Identify which cell holds the provided text, then report its (X, Y) central coordinate. 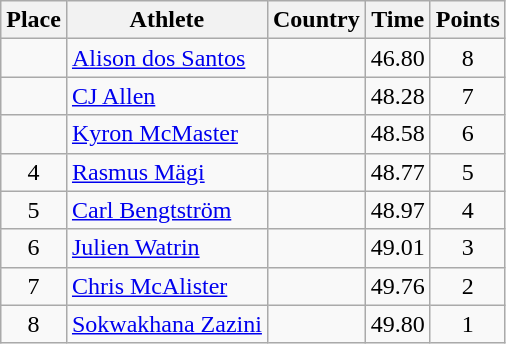
3 (468, 248)
Time (398, 20)
Points (468, 20)
48.28 (398, 96)
Athlete (166, 20)
48.77 (398, 172)
48.58 (398, 134)
49.01 (398, 248)
Rasmus Mägi (166, 172)
CJ Allen (166, 96)
Kyron McMaster (166, 134)
Julien Watrin (166, 248)
Carl Bengtström (166, 210)
1 (468, 324)
49.76 (398, 286)
2 (468, 286)
48.97 (398, 210)
Chris McAlister (166, 286)
Alison dos Santos (166, 58)
Place (34, 20)
46.80 (398, 58)
49.80 (398, 324)
Sokwakhana Zazini (166, 324)
Country (316, 20)
